Scan for the cell matching the given text and deliver its [x, y] coordinate at center. 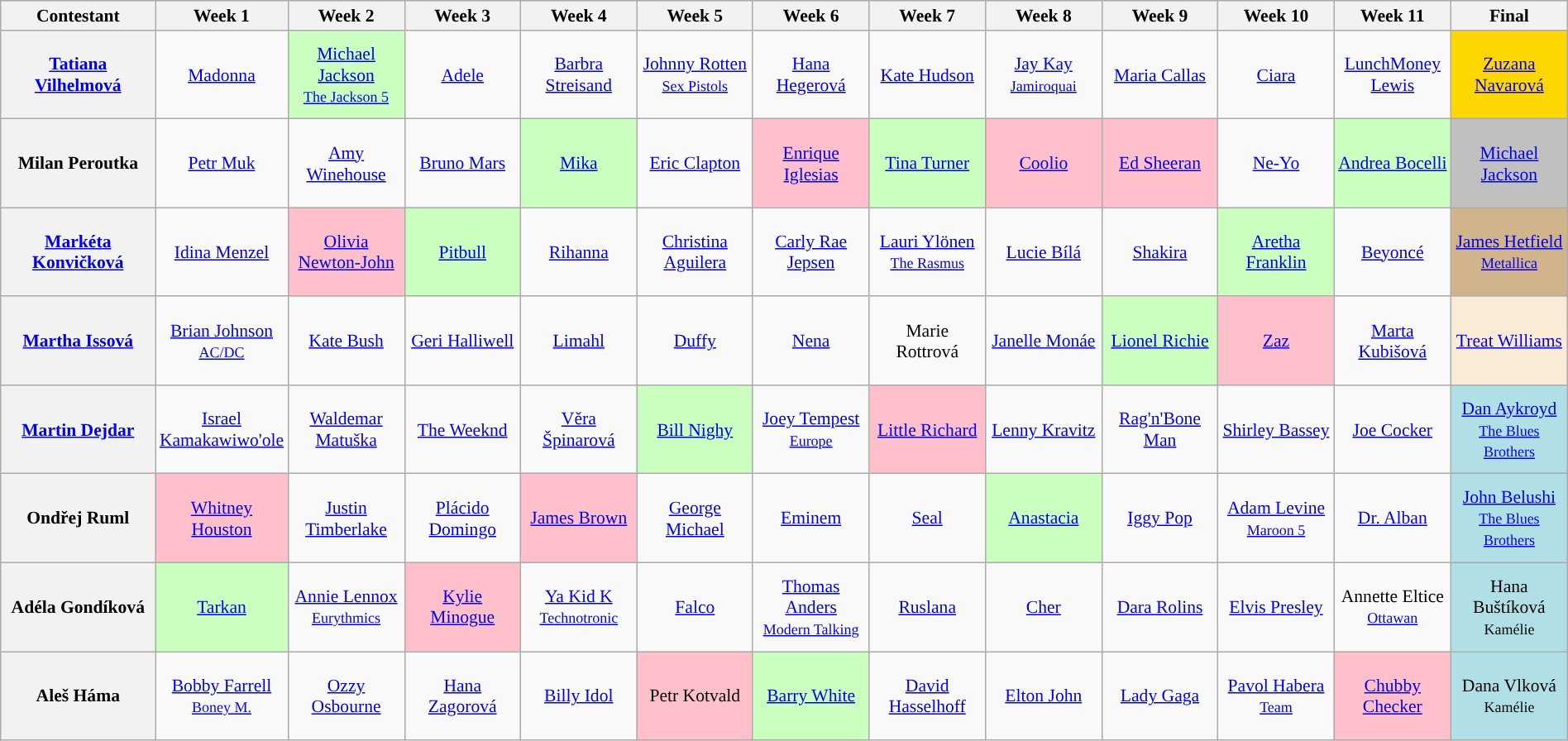
Aleš Háma [78, 696]
Andrea Bocelli [1393, 164]
Hana Hegerová [810, 74]
Tarkan [222, 607]
LunchMoney Lewis [1393, 74]
Falco [695, 607]
Adam Levine Maroon 5 [1276, 518]
Rag'n'Bone Man [1159, 430]
Lady Gaga [1159, 696]
Bobby Farrell Boney M. [222, 696]
Janelle Monáe [1044, 341]
Rihanna [579, 251]
Madonna [222, 74]
Week 2 [346, 16]
Israel Kamakawiwo'ole [222, 430]
Plácido Domingo [462, 518]
Shakira [1159, 251]
Ne-Yo [1276, 164]
David Hasselhoff [928, 696]
Ed Sheeran [1159, 164]
Olivia Newton-John [346, 251]
Adele [462, 74]
Week 11 [1393, 16]
Lenny Kravitz [1044, 430]
Hana Buštíková Kamélie [1510, 607]
Petr Kotvald [695, 696]
Contestant [78, 16]
James Brown [579, 518]
Barry White [810, 696]
Week 6 [810, 16]
Little Richard [928, 430]
Christina Aguilera [695, 251]
Treat Williams [1510, 341]
Hana Zagorová [462, 696]
Beyoncé [1393, 251]
Waldemar Matuška [346, 430]
Tina Turner [928, 164]
Coolio [1044, 164]
Final [1510, 16]
Iggy Pop [1159, 518]
Chubby Checker [1393, 696]
Justin Timberlake [346, 518]
Nena [810, 341]
Bruno Mars [462, 164]
Tatiana Vilhelmová [78, 74]
Marta Kubišová [1393, 341]
Elvis Presley [1276, 607]
Idina Menzel [222, 251]
Johnny Rotten Sex Pistols [695, 74]
Week 1 [222, 16]
Carly Rae Jepsen [810, 251]
Billy Idol [579, 696]
Ondřej Ruml [78, 518]
Brian Johnson AC/DC [222, 341]
Marie Rottrová [928, 341]
Week 10 [1276, 16]
The Weeknd [462, 430]
Pavol Habera Team [1276, 696]
Cher [1044, 607]
Week 9 [1159, 16]
Mika [579, 164]
Duffy [695, 341]
Michael Jackson [1510, 164]
Michael Jackson The Jackson 5 [346, 74]
Dana Vlková Kamélie [1510, 696]
Milan Peroutka [78, 164]
Week 8 [1044, 16]
Adéla Gondíková [78, 607]
Aretha Franklin [1276, 251]
Joey Tempest Europe [810, 430]
Annette Eltice Ottawan [1393, 607]
Thomas Anders Modern Talking [810, 607]
Barbra Streisand [579, 74]
Week 4 [579, 16]
Jay Kay Jamiroquai [1044, 74]
Martin Dejdar [78, 430]
Elton John [1044, 696]
Ya Kid K Technotronic [579, 607]
Week 7 [928, 16]
Eric Clapton [695, 164]
Pitbull [462, 251]
Zuzana Navarová [1510, 74]
Annie Lennox Eurythmics [346, 607]
Kate Bush [346, 341]
Geri Halliwell [462, 341]
Lionel Richie [1159, 341]
Markéta Konvičková [78, 251]
George Michael [695, 518]
Ozzy Osbourne [346, 696]
Seal [928, 518]
Kylie Minogue [462, 607]
Kate Hudson [928, 74]
Dan Aykroyd The Blues Brothers [1510, 430]
Shirley Bassey [1276, 430]
Ciara [1276, 74]
Dara Rolins [1159, 607]
Whitney Houston [222, 518]
Amy Winehouse [346, 164]
Week 5 [695, 16]
Lauri Ylönen The Rasmus [928, 251]
John Belushi The Blues Brothers [1510, 518]
Petr Muk [222, 164]
Eminem [810, 518]
Joe Cocker [1393, 430]
Enrique Iglesias [810, 164]
Martha Issová [78, 341]
James Hetfield Metallica [1510, 251]
Maria Callas [1159, 74]
Limahl [579, 341]
Věra Špinarová [579, 430]
Week 3 [462, 16]
Dr. Alban [1393, 518]
Lucie Bílá [1044, 251]
Ruslana [928, 607]
Bill Nighy [695, 430]
Anastacia [1044, 518]
Zaz [1276, 341]
